Pinpoint the cell where the given text exists, returning its (x, y) midpoint coordinate. 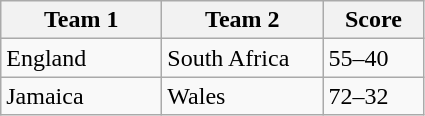
Score (374, 20)
55–40 (374, 58)
Jamaica (82, 96)
72–32 (374, 96)
South Africa (242, 58)
Team 2 (242, 20)
Team 1 (82, 20)
England (82, 58)
Wales (242, 96)
